Detect which cell encompasses the target text, then output its [X, Y] center coordinate. 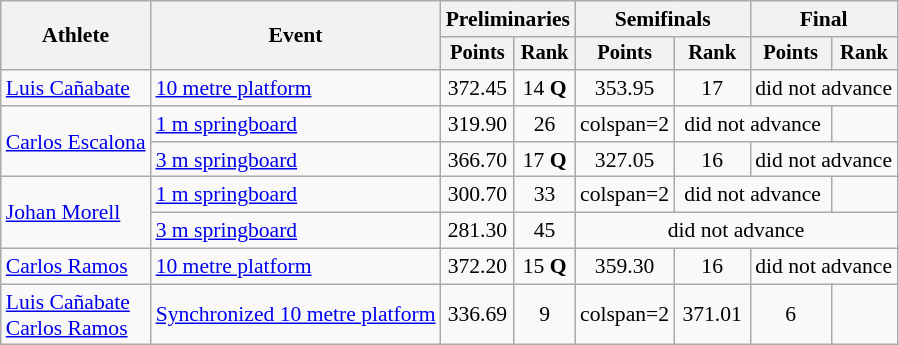
9 [544, 314]
Carlos Ramos [76, 267]
26 [544, 124]
300.70 [478, 195]
281.30 [478, 231]
17 Q [544, 160]
327.05 [624, 160]
366.70 [478, 160]
33 [544, 195]
372.20 [478, 267]
Athlete [76, 36]
14 Q [544, 88]
15 Q [544, 267]
Synchronized 10 metre platform [296, 314]
17 [712, 88]
Carlos Escalona [76, 142]
Preliminaries [508, 19]
353.95 [624, 88]
Event [296, 36]
Semifinals [662, 19]
Johan Morell [76, 212]
6 [790, 314]
336.69 [478, 314]
371.01 [712, 314]
319.90 [478, 124]
372.45 [478, 88]
Luis Cañabate [76, 88]
Final [824, 19]
359.30 [624, 267]
45 [544, 231]
Luis Cañabate Carlos Ramos [76, 314]
